Find where the given text appears and provide that cell's center as [X, Y] coordinate. 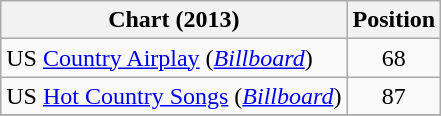
68 [394, 58]
US Hot Country Songs (Billboard) [174, 96]
Chart (2013) [174, 20]
Position [394, 20]
87 [394, 96]
US Country Airplay (Billboard) [174, 58]
